Identify which cell holds the provided text, then report its [x, y] central coordinate. 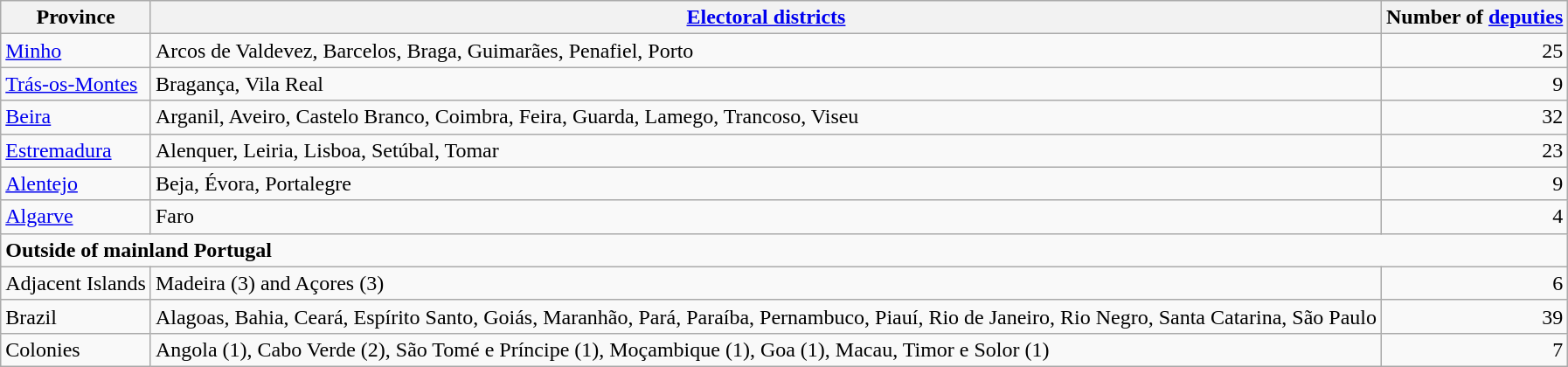
7 [1475, 350]
Algarve [76, 217]
Alentejo [76, 183]
Beja, Évora, Portalegre [766, 183]
6 [1475, 283]
Number of deputies [1475, 17]
Minho [76, 51]
Madeira (3) and Açores (3) [766, 283]
Brazil [76, 316]
Outside of mainland Portugal [785, 250]
32 [1475, 117]
Arcos de Valdevez, Barcelos, Braga, Guimarães, Penafiel, Porto [766, 51]
25 [1475, 51]
23 [1475, 150]
Colonies [76, 350]
Bragança, Vila Real [766, 84]
Trás-os-Montes [76, 84]
4 [1475, 217]
Estremadura [76, 150]
Faro [766, 217]
Beira [76, 117]
Angola (1), Cabo Verde (2), São Tomé e Príncipe (1), Moçambique (1), Goa (1), Macau, Timor e Solor (1) [766, 350]
Arganil, Aveiro, Castelo Branco, Coimbra, Feira, Guarda, Lamego, Trancoso, Viseu [766, 117]
Alenquer, Leiria, Lisboa, Setúbal, Tomar [766, 150]
Electoral districts [766, 17]
Adjacent Islands [76, 283]
Alagoas, Bahia, Ceará, Espírito Santo, Goiás, Maranhão, Pará, Paraíba, Pernambuco, Piauí, Rio de Janeiro, Rio Negro, Santa Catarina, São Paulo [766, 316]
Province [76, 17]
39 [1475, 316]
